Extract the [X, Y] coordinate from the center of the cell holding the provided text.  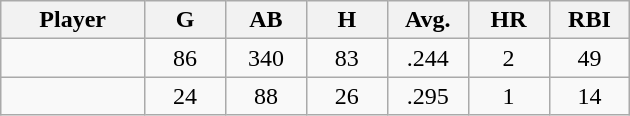
88 [266, 96]
HR [508, 20]
2 [508, 58]
86 [186, 58]
83 [346, 58]
.244 [428, 58]
.295 [428, 96]
24 [186, 96]
26 [346, 96]
AB [266, 20]
14 [590, 96]
340 [266, 58]
G [186, 20]
Avg. [428, 20]
RBI [590, 20]
1 [508, 96]
H [346, 20]
49 [590, 58]
Player [73, 20]
